Output the [X, Y] coordinate of the center of the cell containing the given text.  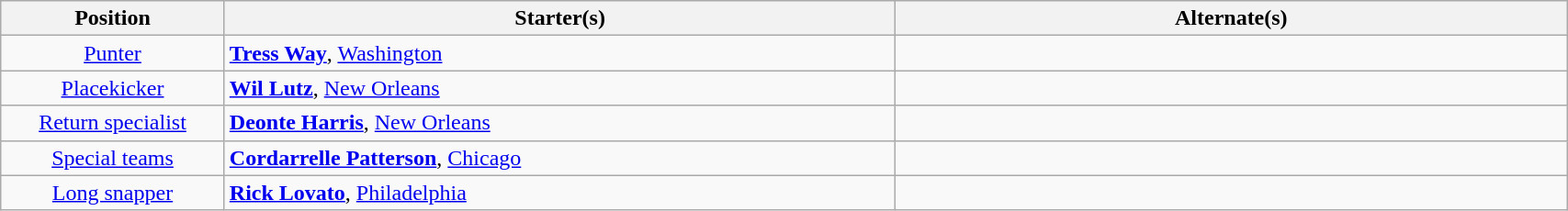
Rick Lovato, Philadelphia [560, 193]
Long snapper [113, 193]
Wil Lutz, New Orleans [560, 88]
Position [113, 18]
Alternate(s) [1231, 18]
Placekicker [113, 88]
Special teams [113, 158]
Starter(s) [560, 18]
Return specialist [113, 123]
Tress Way, Washington [560, 53]
Deonte Harris, New Orleans [560, 123]
Cordarrelle Patterson, Chicago [560, 158]
Punter [113, 53]
